Capture the cell that displays the provided text and extract its [x, y] central coordinate. 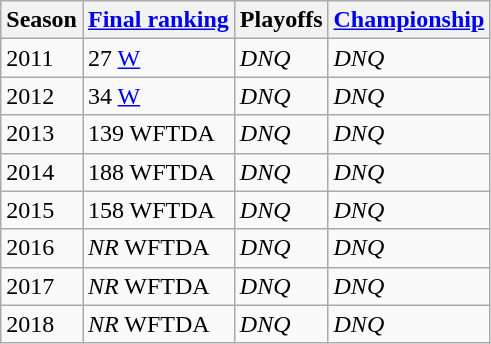
139 WFTDA [158, 134]
2018 [42, 324]
2011 [42, 58]
Championship [409, 20]
2016 [42, 248]
Final ranking [158, 20]
188 WFTDA [158, 172]
Playoffs [281, 20]
158 WFTDA [158, 210]
Season [42, 20]
2015 [42, 210]
2012 [42, 96]
34 W [158, 96]
2014 [42, 172]
27 W [158, 58]
2017 [42, 286]
2013 [42, 134]
